Return the (X, Y) coordinate for the center point of the cell that contains the specified text.  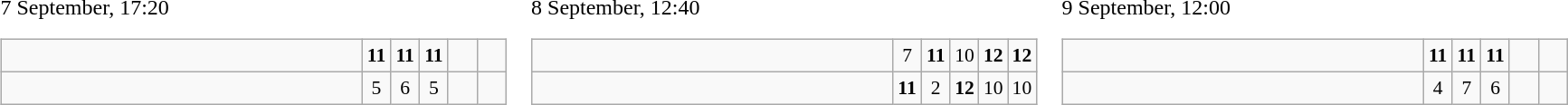
2 (936, 88)
4 (1438, 88)
